Identify which cell holds the provided text, then report its [x, y] central coordinate. 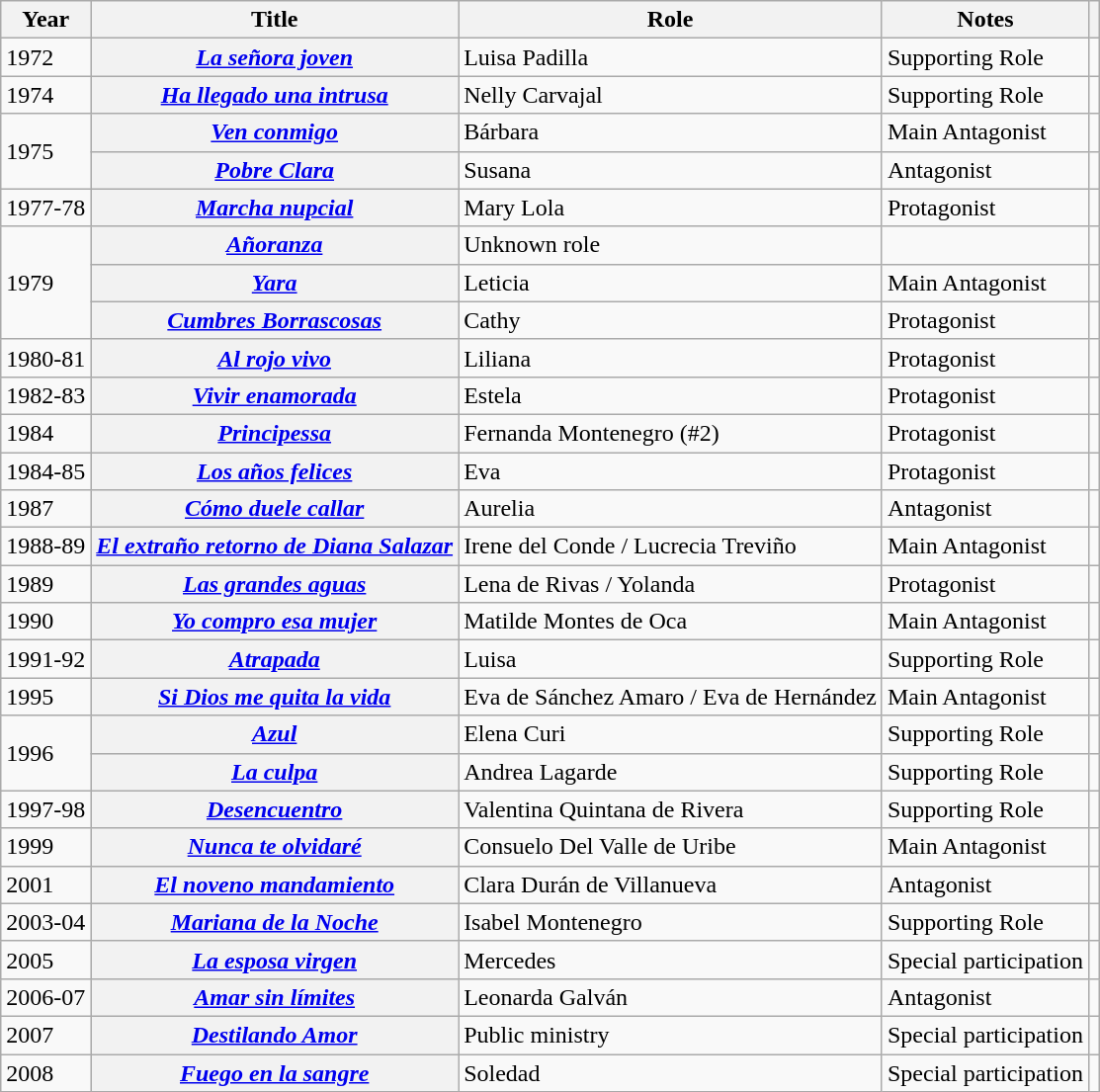
Estela [670, 395]
Leticia [670, 283]
Irene del Conde / Lucrecia Treviño [670, 546]
1977-78 [45, 208]
1972 [45, 57]
Nunca te olvidaré [275, 847]
Al rojo vivo [275, 358]
Amar sin límites [275, 997]
Notes [984, 20]
Matilde Montes de Oca [670, 622]
Pobre Clara [275, 170]
Desencuentro [275, 809]
Mercedes [670, 960]
Soledad [670, 1072]
Mary Lola [670, 208]
1974 [45, 95]
Leonarda Galván [670, 997]
Eva [670, 471]
Atrapada [275, 659]
1979 [45, 283]
1997-98 [45, 809]
1990 [45, 622]
Andrea Lagarde [670, 772]
Valentina Quintana de Rivera [670, 809]
Fuego en la sangre [275, 1072]
1984 [45, 433]
1982-83 [45, 395]
Public ministry [670, 1035]
1975 [45, 151]
Destilando Amor [275, 1035]
1991-92 [45, 659]
Bárbara [670, 132]
1980-81 [45, 358]
Clara Durán de Villanueva [670, 884]
Si Dios me quita la vida [275, 697]
Luisa Padilla [670, 57]
2007 [45, 1035]
1996 [45, 753]
1984-85 [45, 471]
Eva de Sánchez Amaro / Eva de Hernández [670, 697]
Cumbres Borrascosas [275, 320]
Azul [275, 734]
2001 [45, 884]
Mariana de la Noche [275, 922]
Marcha nupcial [275, 208]
Los años felices [275, 471]
La señora joven [275, 57]
Unknown role [670, 245]
Isabel Montenegro [670, 922]
Principessa [275, 433]
1989 [45, 584]
La esposa virgen [275, 960]
2006-07 [45, 997]
La culpa [275, 772]
2008 [45, 1072]
2003-04 [45, 922]
Consuelo Del Valle de Uribe [670, 847]
Susana [670, 170]
Añoranza [275, 245]
El extraño retorno de Diana Salazar [275, 546]
Title [275, 20]
Elena Curi [670, 734]
Yo compro esa mujer [275, 622]
Nelly Carvajal [670, 95]
Ven conmigo [275, 132]
1988-89 [45, 546]
Year [45, 20]
El noveno mandamiento [275, 884]
2005 [45, 960]
1999 [45, 847]
Role [670, 20]
Cómo duele callar [275, 509]
Ha llegado una intrusa [275, 95]
Luisa [670, 659]
1995 [45, 697]
Lena de Rivas / Yolanda [670, 584]
Fernanda Montenegro (#2) [670, 433]
Aurelia [670, 509]
1987 [45, 509]
Las grandes aguas [275, 584]
Liliana [670, 358]
Yara [275, 283]
Vivir enamorada [275, 395]
Cathy [670, 320]
